Return the [x, y] coordinate for the center point of the cell that contains the specified text.  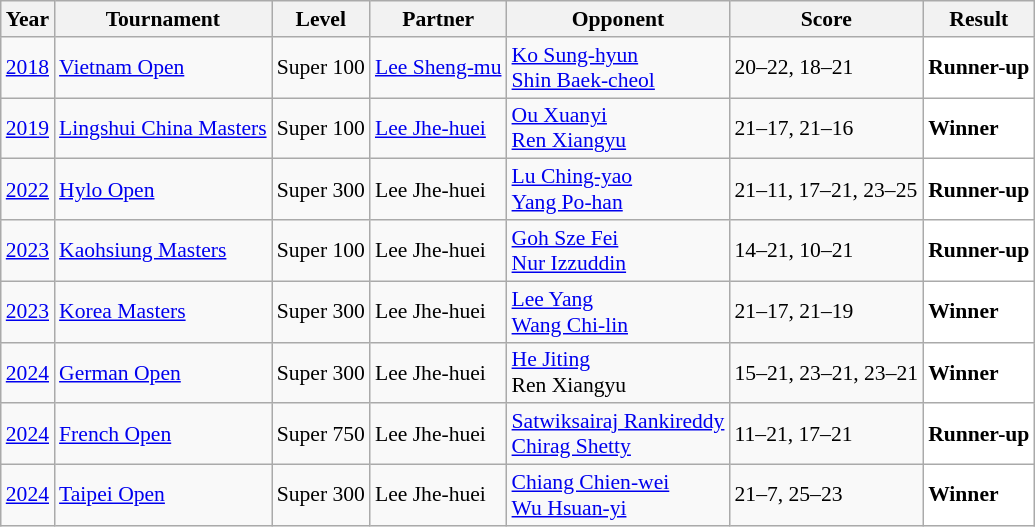
Korea Masters [163, 312]
2019 [28, 128]
Result [978, 19]
Super 750 [321, 434]
21–11, 17–21, 23–25 [826, 190]
Lee Yang Wang Chi-lin [618, 312]
Score [826, 19]
20–22, 18–21 [826, 68]
Lu Ching-yao Yang Po-han [618, 190]
French Open [163, 434]
Taipei Open [163, 496]
German Open [163, 372]
He Jiting Ren Xiangyu [618, 372]
Chiang Chien-wei Wu Hsuan-yi [618, 496]
Vietnam Open [163, 68]
Opponent [618, 19]
Ko Sung-hyun Shin Baek-cheol [618, 68]
2022 [28, 190]
21–17, 21–16 [826, 128]
21–7, 25–23 [826, 496]
14–21, 10–21 [826, 250]
21–17, 21–19 [826, 312]
11–21, 17–21 [826, 434]
Hylo Open [163, 190]
Goh Sze Fei Nur Izzuddin [618, 250]
Lingshui China Masters [163, 128]
Kaohsiung Masters [163, 250]
2018 [28, 68]
Year [28, 19]
Level [321, 19]
Lee Sheng-mu [438, 68]
15–21, 23–21, 23–21 [826, 372]
Satwiksairaj Rankireddy Chirag Shetty [618, 434]
Ou Xuanyi Ren Xiangyu [618, 128]
Partner [438, 19]
Tournament [163, 19]
